From the cell containing the given text, extract its center point as (x, y) coordinate. 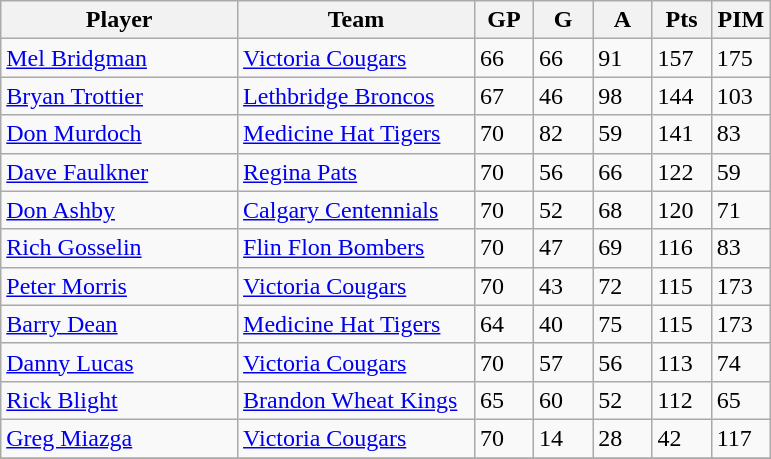
71 (740, 210)
40 (564, 324)
103 (740, 96)
122 (682, 172)
A (622, 20)
144 (682, 96)
82 (564, 134)
Don Murdoch (120, 134)
Brandon Wheat Kings (356, 400)
120 (682, 210)
117 (740, 438)
GP (504, 20)
Regina Pats (356, 172)
113 (682, 362)
Greg Miazga (120, 438)
43 (564, 286)
74 (740, 362)
69 (622, 248)
47 (564, 248)
Team (356, 20)
Lethbridge Broncos (356, 96)
175 (740, 58)
Don Ashby (120, 210)
75 (622, 324)
Dave Faulkner (120, 172)
PIM (740, 20)
Calgary Centennials (356, 210)
141 (682, 134)
98 (622, 96)
Flin Flon Bombers (356, 248)
G (564, 20)
Peter Morris (120, 286)
72 (622, 286)
112 (682, 400)
Barry Dean (120, 324)
57 (564, 362)
68 (622, 210)
67 (504, 96)
28 (622, 438)
64 (504, 324)
14 (564, 438)
Rich Gosselin (120, 248)
46 (564, 96)
60 (564, 400)
Bryan Trottier (120, 96)
157 (682, 58)
Player (120, 20)
Mel Bridgman (120, 58)
Rick Blight (120, 400)
91 (622, 58)
116 (682, 248)
Danny Lucas (120, 362)
42 (682, 438)
Pts (682, 20)
